Search for the cell housing the specified text and yield its (x, y) center coordinate. 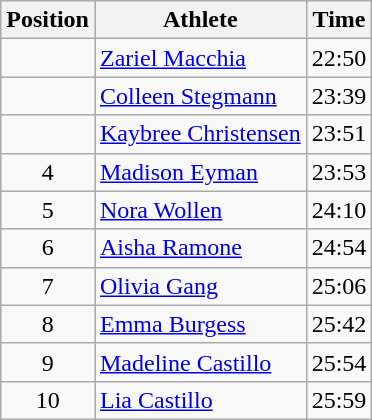
Kaybree Christensen (200, 134)
Olivia Gang (200, 286)
25:59 (339, 400)
8 (48, 324)
Madeline Castillo (200, 362)
5 (48, 210)
23:53 (339, 172)
Position (48, 20)
9 (48, 362)
24:54 (339, 248)
Aisha Ramone (200, 248)
Lia Castillo (200, 400)
10 (48, 400)
Colleen Stegmann (200, 96)
24:10 (339, 210)
23:39 (339, 96)
6 (48, 248)
Zariel Macchia (200, 58)
4 (48, 172)
25:06 (339, 286)
Time (339, 20)
Madison Eyman (200, 172)
22:50 (339, 58)
25:54 (339, 362)
Emma Burgess (200, 324)
23:51 (339, 134)
7 (48, 286)
Athlete (200, 20)
25:42 (339, 324)
Nora Wollen (200, 210)
